From the cell containing the given text, extract its center point as (x, y) coordinate. 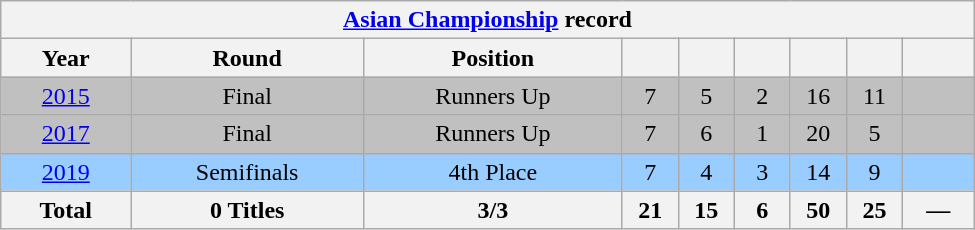
15 (706, 210)
50 (818, 210)
Semifinals (248, 172)
3/3 (492, 210)
4th Place (492, 172)
2015 (66, 96)
0 Titles (248, 210)
11 (874, 96)
2019 (66, 172)
3 (762, 172)
Year (66, 58)
1 (762, 134)
Asian Championship record (488, 20)
2017 (66, 134)
— (938, 210)
20 (818, 134)
Round (248, 58)
14 (818, 172)
4 (706, 172)
9 (874, 172)
16 (818, 96)
Position (492, 58)
25 (874, 210)
Total (66, 210)
2 (762, 96)
21 (650, 210)
